Find where the given text appears and provide that cell's center as (X, Y) coordinate. 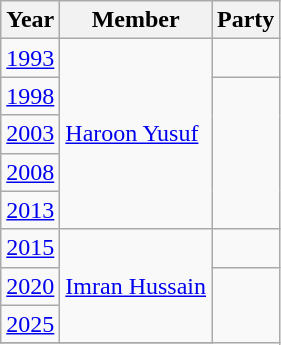
Year (30, 20)
2013 (30, 210)
2025 (30, 324)
2003 (30, 134)
Member (136, 20)
1998 (30, 96)
2008 (30, 172)
2015 (30, 248)
Haroon Yusuf (136, 134)
Imran Hussain (136, 286)
1993 (30, 58)
2020 (30, 286)
Party (246, 20)
